Search for the cell housing the specified text and yield its [X, Y] center coordinate. 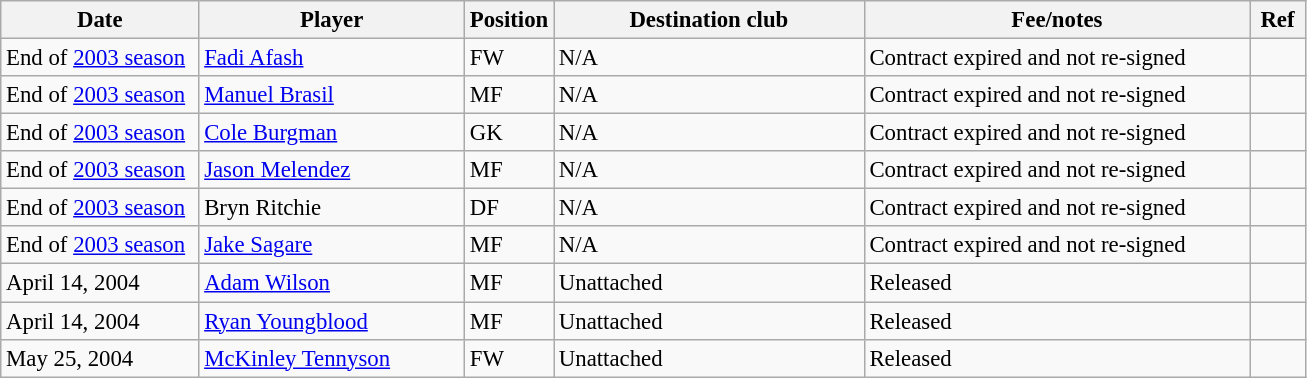
Position [508, 20]
Player [332, 20]
Jason Melendez [332, 170]
Ryan Youngblood [332, 321]
Jake Sagare [332, 245]
Cole Burgman [332, 133]
Bryn Ritchie [332, 208]
Fadi Afash [332, 58]
Fee/notes [1057, 20]
Adam Wilson [332, 283]
DF [508, 208]
Date [100, 20]
Destination club [710, 20]
Ref [1278, 20]
May 25, 2004 [100, 358]
Manuel Brasil [332, 95]
GK [508, 133]
McKinley Tennyson [332, 358]
